Capture the cell that displays the provided text and extract its (X, Y) central coordinate. 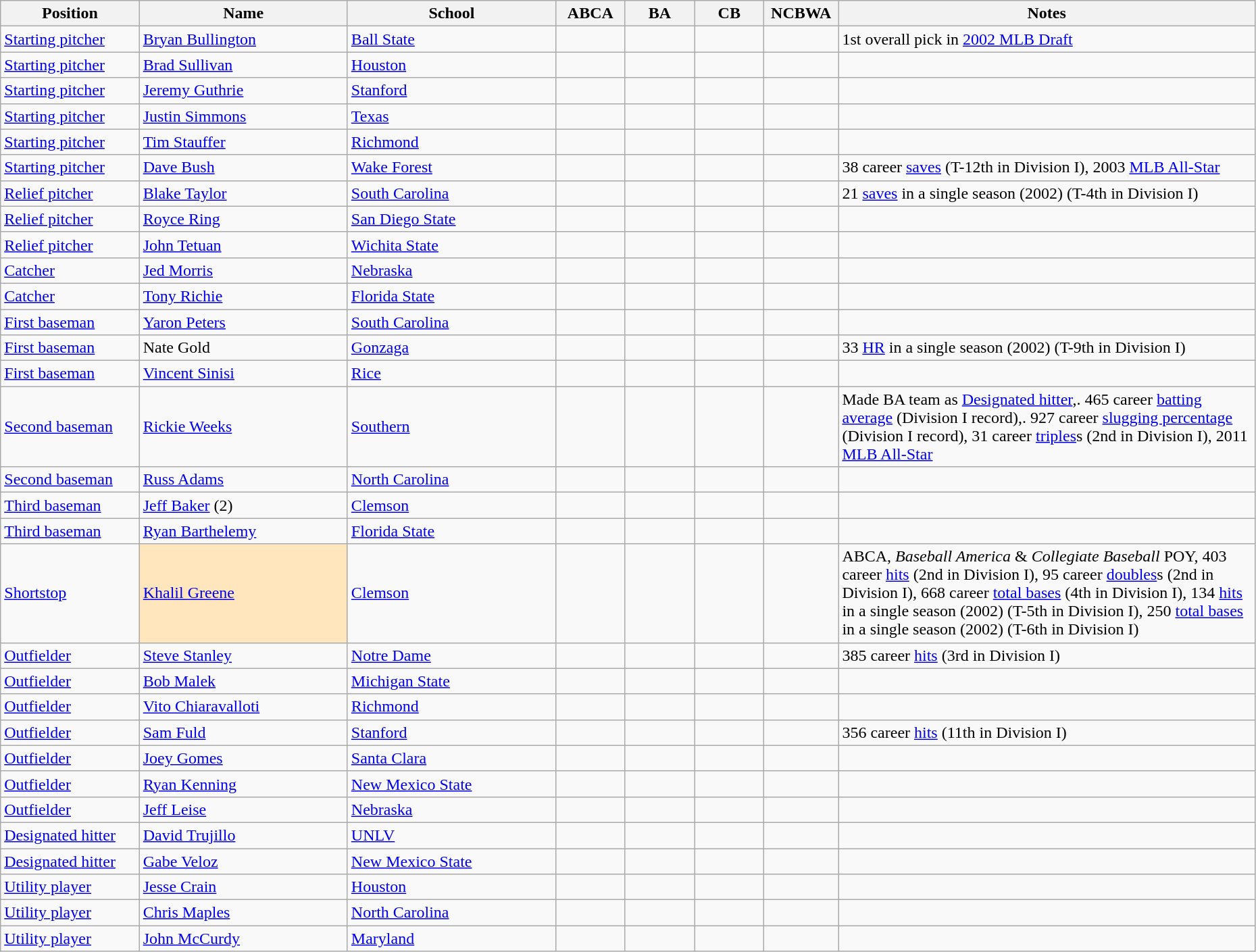
BA (659, 14)
Ryan Barthelemy (243, 531)
21 saves in a single season (2002) (T-4th in Division I) (1047, 193)
Brad Sullivan (243, 65)
Blake Taylor (243, 193)
Southern (451, 427)
John McCurdy (243, 938)
Vito Chiaravalloti (243, 707)
Jeff Baker (2) (243, 505)
Bryan Bullington (243, 39)
San Diego State (451, 219)
Yaron Peters (243, 322)
Wichita State (451, 245)
Rickie Weeks (243, 427)
Chris Maples (243, 913)
Name (243, 14)
Notes (1047, 14)
38 career saves (T-12th in Division I), 2003 MLB All-Star (1047, 168)
Bob Malek (243, 681)
Shortstop (70, 593)
ABCA (591, 14)
1st overall pick in 2002 MLB Draft (1047, 39)
NCBWA (801, 14)
Royce Ring (243, 219)
Tim Stauffer (243, 142)
Justin Simmons (243, 116)
Position (70, 14)
Nate Gold (243, 348)
356 career hits (11th in Division I) (1047, 732)
Ball State (451, 39)
Jed Morris (243, 270)
David Trujillo (243, 835)
Tony Richie (243, 296)
Jesse Crain (243, 887)
Ryan Kenning (243, 784)
Joey Gomes (243, 758)
33 HR in a single season (2002) (T-9th in Division I) (1047, 348)
John Tetuan (243, 245)
Jeremy Guthrie (243, 91)
Rice (451, 374)
Vincent Sinisi (243, 374)
Michigan State (451, 681)
Wake Forest (451, 168)
Dave Bush (243, 168)
Sam Fuld (243, 732)
Jeff Leise (243, 809)
UNLV (451, 835)
Santa Clara (451, 758)
Notre Dame (451, 655)
Russ Adams (243, 480)
CB (730, 14)
385 career hits (3rd in Division I) (1047, 655)
School (451, 14)
Khalil Greene (243, 593)
Steve Stanley (243, 655)
Texas (451, 116)
Gonzaga (451, 348)
Maryland (451, 938)
Gabe Veloz (243, 861)
